Determine the (x, y) coordinate at the center of the cell enclosing the given text.  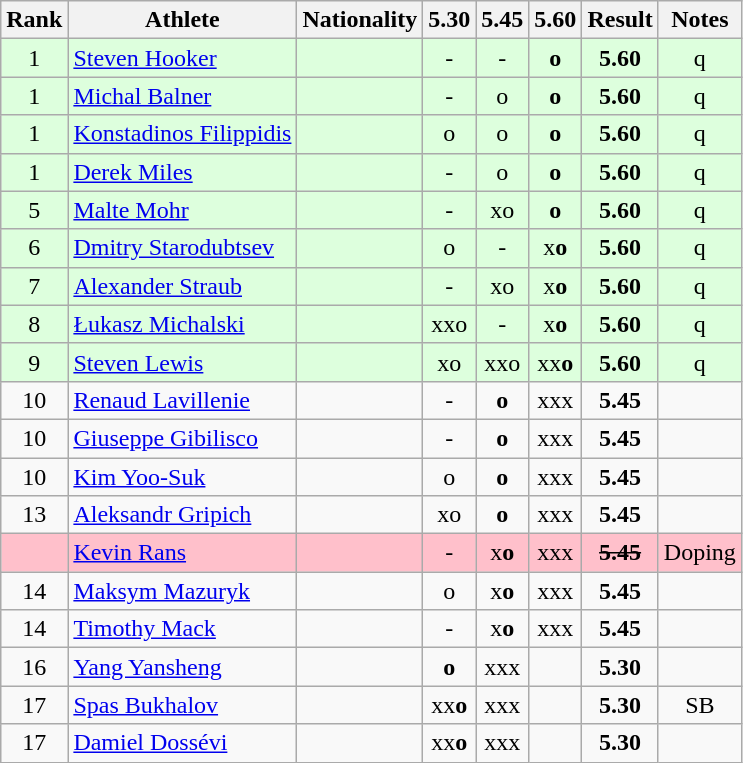
Damiel Dossévi (182, 743)
16 (34, 667)
Spas Bukhalov (182, 705)
Doping (700, 553)
Dmitry Starodubtsev (182, 248)
6 (34, 248)
Malte Mohr (182, 210)
Nationality (360, 20)
Result (620, 20)
Rank (34, 20)
SB (700, 705)
Łukasz Michalski (182, 324)
Timothy Mack (182, 629)
Giuseppe Gibilisco (182, 438)
Konstadinos Filippidis (182, 134)
Aleksandr Gripich (182, 515)
7 (34, 286)
Alexander Straub (182, 286)
Kevin Rans (182, 553)
9 (34, 362)
Maksym Mazuryk (182, 591)
Renaud Lavillenie (182, 400)
Kim Yoo-Suk (182, 477)
13 (34, 515)
Steven Lewis (182, 362)
5 (34, 210)
Michal Balner (182, 96)
Derek Miles (182, 172)
8 (34, 324)
Athlete (182, 20)
Yang Yansheng (182, 667)
Notes (700, 20)
Steven Hooker (182, 58)
